Scan for the cell matching the given text and deliver its (x, y) coordinate at center. 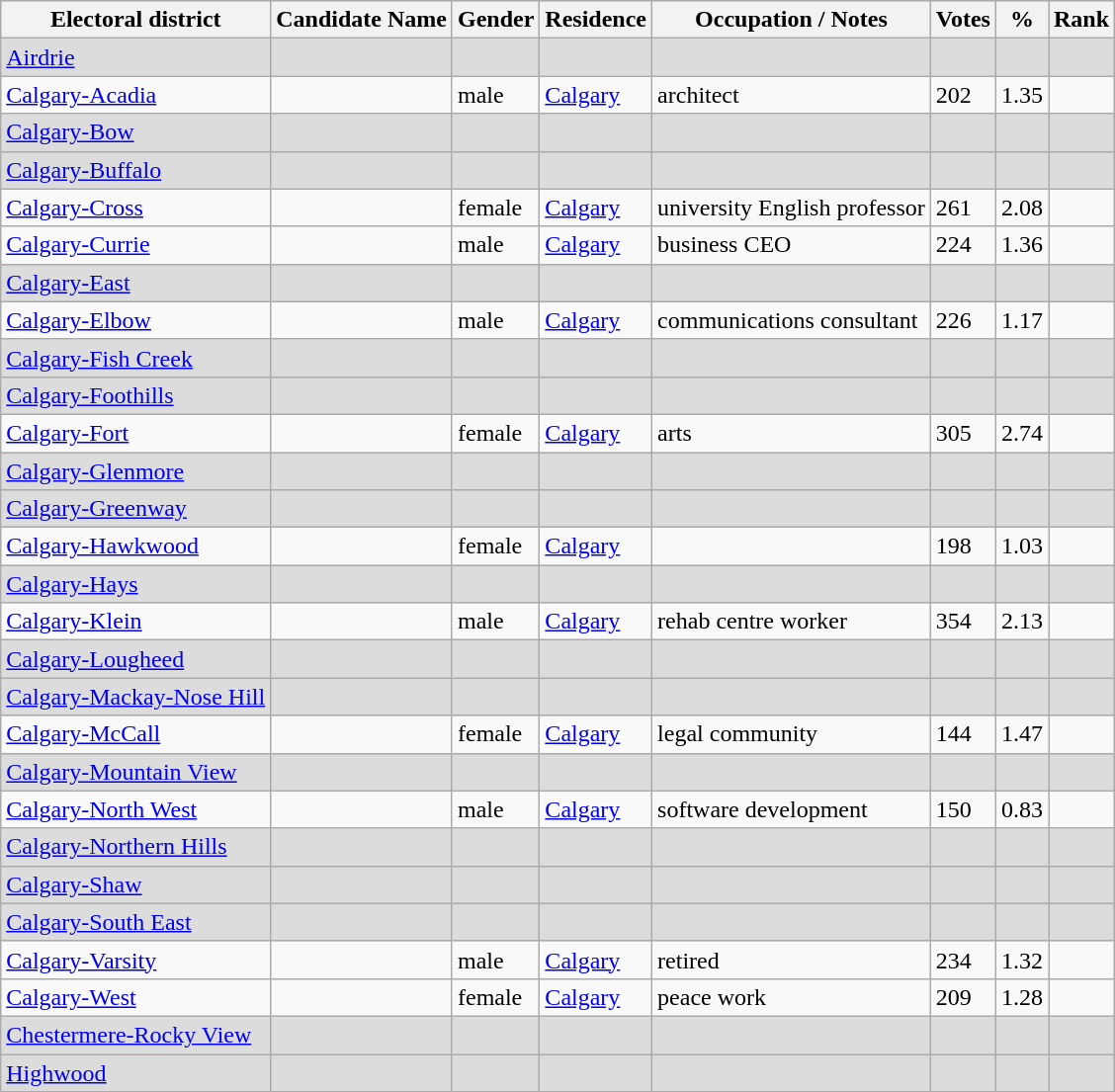
Gender (495, 20)
legal community (792, 734)
Calgary-West (136, 997)
Calgary-East (136, 283)
Calgary-Currie (136, 245)
rehab centre worker (792, 622)
architect (792, 95)
Calgary-Greenway (136, 509)
234 (963, 960)
Airdrie (136, 57)
Candidate Name (362, 20)
1.03 (1022, 546)
arts (792, 433)
Rank (1081, 20)
Calgary-North West (136, 809)
retired (792, 960)
% (1022, 20)
Calgary-Buffalo (136, 170)
261 (963, 208)
Occupation / Notes (792, 20)
Calgary-Shaw (136, 884)
Calgary-Hays (136, 584)
software development (792, 809)
2.74 (1022, 433)
209 (963, 997)
305 (963, 433)
1.17 (1022, 320)
1.32 (1022, 960)
1.35 (1022, 95)
198 (963, 546)
Calgary-Hawkwood (136, 546)
Calgary-Glenmore (136, 471)
150 (963, 809)
1.47 (1022, 734)
354 (963, 622)
144 (963, 734)
Calgary-South East (136, 922)
peace work (792, 997)
Calgary-Northern Hills (136, 847)
Calgary-Bow (136, 132)
Residence (596, 20)
university English professor (792, 208)
Votes (963, 20)
1.36 (1022, 245)
Calgary-Lougheed (136, 659)
Calgary-Fish Creek (136, 358)
Calgary-McCall (136, 734)
communications consultant (792, 320)
202 (963, 95)
0.83 (1022, 809)
226 (963, 320)
Calgary-Foothills (136, 395)
Calgary-Elbow (136, 320)
Electoral district (136, 20)
1.28 (1022, 997)
Calgary-Cross (136, 208)
2.08 (1022, 208)
Calgary-Fort (136, 433)
Calgary-Klein (136, 622)
Calgary-Mountain View (136, 772)
Calgary-Acadia (136, 95)
Calgary-Varsity (136, 960)
Chestermere-Rocky View (136, 1035)
business CEO (792, 245)
224 (963, 245)
2.13 (1022, 622)
Highwood (136, 1072)
Calgary-Mackay-Nose Hill (136, 697)
